Search for the cell housing the specified text and yield its (X, Y) center coordinate. 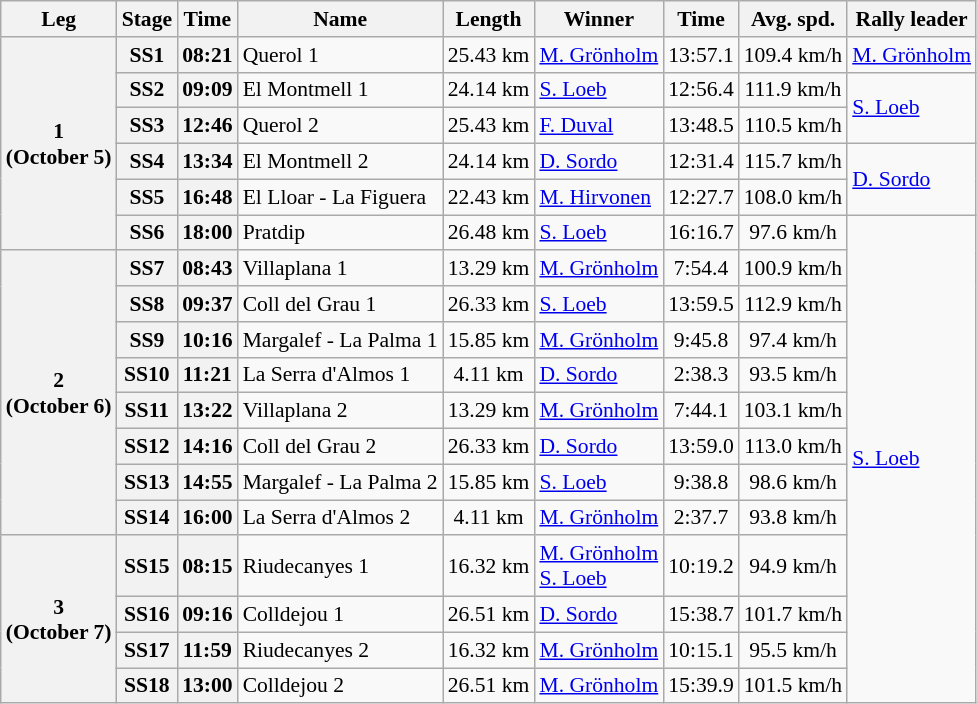
16:16.7 (700, 233)
Rally leader (912, 19)
16:48 (207, 197)
13:34 (207, 162)
09:16 (207, 615)
13:59.5 (700, 304)
2(October 6) (59, 394)
98.6 km/h (793, 482)
Length (489, 19)
Querol 1 (340, 55)
Colldejou 1 (340, 615)
101.5 km/h (793, 686)
La Serra d'Almos 2 (340, 518)
SS4 (147, 162)
13:48.5 (700, 126)
2:37.7 (700, 518)
SS12 (147, 447)
Querol 2 (340, 126)
95.5 km/h (793, 650)
M. Hirvonen (598, 197)
13:00 (207, 686)
26.48 km (489, 233)
12:27.7 (700, 197)
16:00 (207, 518)
Stage (147, 19)
10:19.2 (700, 566)
SS15 (147, 566)
7:44.1 (700, 411)
SS1 (147, 55)
F. Duval (598, 126)
SS17 (147, 650)
13:57.1 (700, 55)
12:56.4 (700, 90)
El Montmell 2 (340, 162)
SS5 (147, 197)
Riudecanyes 2 (340, 650)
112.9 km/h (793, 304)
Avg. spd. (793, 19)
13:59.0 (700, 447)
11:59 (207, 650)
10:16 (207, 340)
Villaplana 1 (340, 269)
La Serra d'Almos 1 (340, 375)
111.9 km/h (793, 90)
Coll del Grau 2 (340, 447)
113.0 km/h (793, 447)
3(October 7) (59, 620)
7:54.4 (700, 269)
15:39.9 (700, 686)
El Montmell 1 (340, 90)
109.4 km/h (793, 55)
08:43 (207, 269)
09:09 (207, 90)
15:38.7 (700, 615)
SS18 (147, 686)
12:31.4 (700, 162)
SS10 (147, 375)
101.7 km/h (793, 615)
12:46 (207, 126)
14:16 (207, 447)
110.5 km/h (793, 126)
08:21 (207, 55)
SS16 (147, 615)
08:15 (207, 566)
Winner (598, 19)
SS11 (147, 411)
SS8 (147, 304)
9:45.8 (700, 340)
13:22 (207, 411)
SS3 (147, 126)
100.9 km/h (793, 269)
M. Grönholm S. Loeb (598, 566)
18:00 (207, 233)
9:38.8 (700, 482)
97.4 km/h (793, 340)
Leg (59, 19)
94.9 km/h (793, 566)
SS2 (147, 90)
14:55 (207, 482)
11:21 (207, 375)
SS9 (147, 340)
Pratdip (340, 233)
10:15.1 (700, 650)
SS14 (147, 518)
09:37 (207, 304)
Coll del Grau 1 (340, 304)
SS6 (147, 233)
Riudecanyes 1 (340, 566)
97.6 km/h (793, 233)
103.1 km/h (793, 411)
22.43 km (489, 197)
SS7 (147, 269)
93.5 km/h (793, 375)
El Lloar - La Figuera (340, 197)
Colldejou 2 (340, 686)
115.7 km/h (793, 162)
Margalef - La Palma 1 (340, 340)
2:38.3 (700, 375)
Name (340, 19)
Villaplana 2 (340, 411)
SS13 (147, 482)
93.8 km/h (793, 518)
108.0 km/h (793, 197)
Margalef - La Palma 2 (340, 482)
1(October 5) (59, 144)
